Find where the given text appears and provide that cell's center as (X, Y) coordinate. 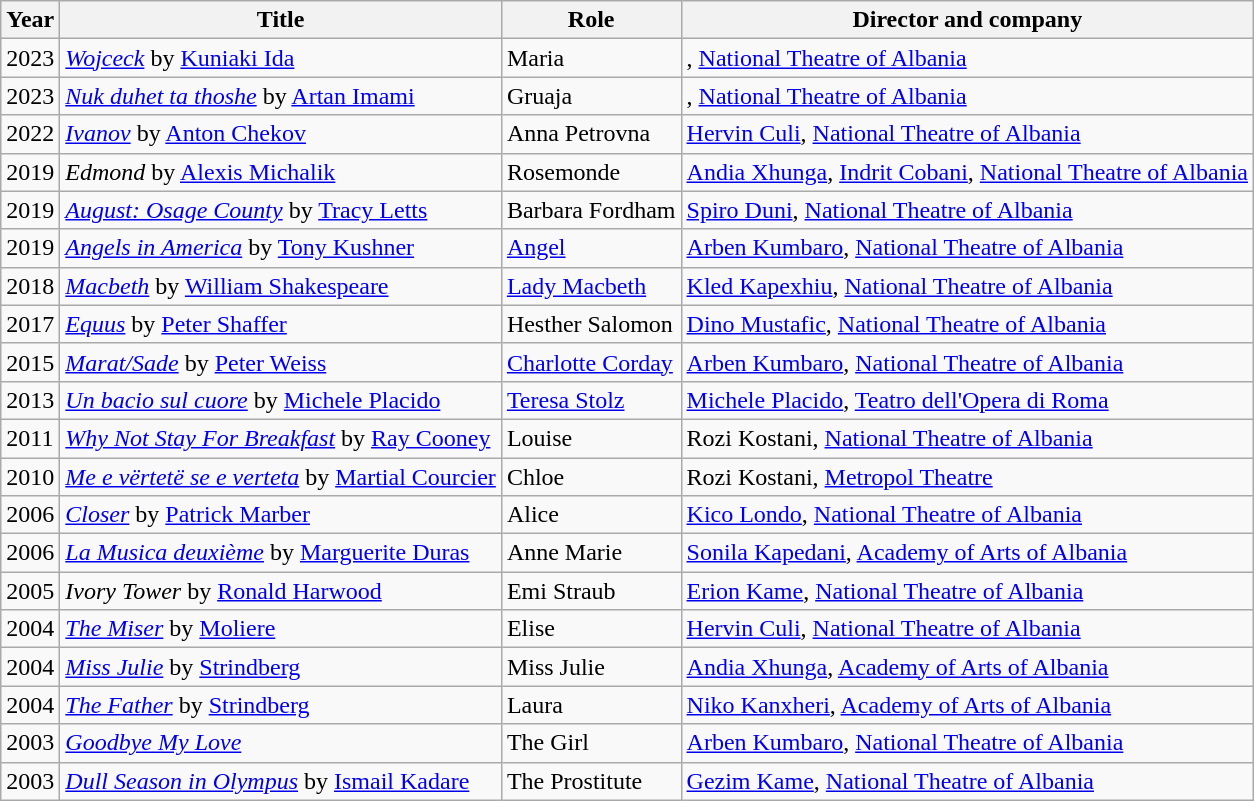
La Musica deuxième by Marguerite Duras (281, 553)
Un bacio sul cuore by Michele Placido (281, 400)
Andia Xhunga, Indrit Cobani, National Theatre of Albania (967, 172)
Barbara Fordham (591, 210)
2011 (30, 438)
2010 (30, 477)
The Prostitute (591, 781)
August: Osage County by Tracy Letts (281, 210)
2015 (30, 362)
Closer by Patrick Marber (281, 515)
Hesther Salomon (591, 324)
Elise (591, 629)
Title (281, 20)
Ivory Tower by Ronald Harwood (281, 591)
The Miser by Moliere (281, 629)
Kled Kapexhiu, National Theatre of Albania (967, 286)
Director and company (967, 20)
Miss Julie by Strindberg (281, 667)
Me e vërtetë se e verteta by Martial Courcier (281, 477)
Role (591, 20)
Louise (591, 438)
Maria (591, 58)
Emi Straub (591, 591)
Dino Mustafic, National Theatre of Albania (967, 324)
Niko Kanxheri, Academy of Arts of Albania (967, 705)
Angels in America by Tony Kushner (281, 248)
Year (30, 20)
Andia Xhunga, Academy of Arts of Albania (967, 667)
Anna Petrovna (591, 134)
Wojceck by Kuniaki Ida (281, 58)
Rosemonde (591, 172)
Equus by Peter Shaffer (281, 324)
Anne Marie (591, 553)
Kico Londo, National Theatre of Albania (967, 515)
The Father by Strindberg (281, 705)
Gezim Kame, National Theatre of Albania (967, 781)
2005 (30, 591)
Charlotte Corday (591, 362)
Lady Macbeth (591, 286)
Alice (591, 515)
Chloe (591, 477)
Michele Placido, Teatro dell'Opera di Roma (967, 400)
Laura (591, 705)
Angel (591, 248)
Dull Season in Olympus by Ismail Kadare (281, 781)
The Girl (591, 743)
Sonila Kapedani, Academy of Arts of Albania (967, 553)
2013 (30, 400)
Edmond by Alexis Michalik (281, 172)
Spiro Duni, National Theatre of Albania (967, 210)
2018 (30, 286)
2017 (30, 324)
Ivanov by Anton Chekov (281, 134)
Why Not Stay For Breakfast by Ray Cooney (281, 438)
Marat/Sade by Peter Weiss (281, 362)
Goodbye My Love (281, 743)
2022 (30, 134)
Miss Julie (591, 667)
Rozi Kostani, National Theatre of Albania (967, 438)
Macbeth by William Shakespeare (281, 286)
Gruaja (591, 96)
Teresa Stolz (591, 400)
Erion Kame, National Theatre of Albania (967, 591)
Nuk duhet ta thoshe by Artan Imami (281, 96)
Rozi Kostani, Metropol Theatre (967, 477)
